Output the [x, y] coordinate of the center of the cell containing the given text.  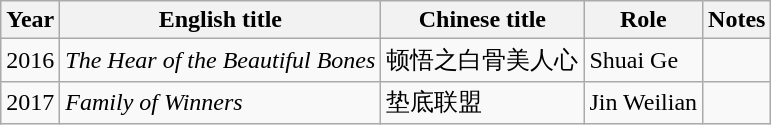
The Hear of the Beautiful Bones [220, 60]
Family of Winners [220, 102]
2017 [30, 102]
Notes [737, 20]
Chinese title [482, 20]
2016 [30, 60]
Role [644, 20]
Year [30, 20]
Jin Weilian [644, 102]
垫底联盟 [482, 102]
顿悟之白骨美人心 [482, 60]
English title [220, 20]
Shuai Ge [644, 60]
